Extract the (x, y) coordinate from the center of the cell holding the provided text.  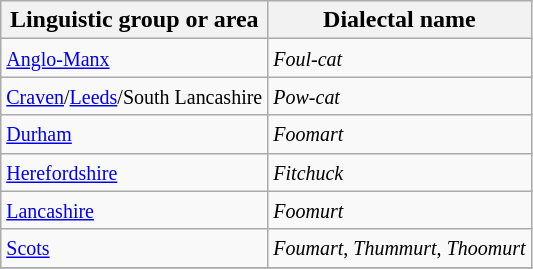
Pow-cat (400, 96)
Lancashire (134, 210)
Fitchuck (400, 172)
Foul-cat (400, 58)
Linguistic group or area (134, 20)
Durham (134, 134)
Craven/Leeds/South Lancashire (134, 96)
Foumart, Thummurt, Thoomurt (400, 248)
Herefordshire (134, 172)
Anglo-Manx (134, 58)
Scots (134, 248)
Dialectal name (400, 20)
Foomart (400, 134)
Foomurt (400, 210)
